Return (X, Y) of the center of cell containing provided text 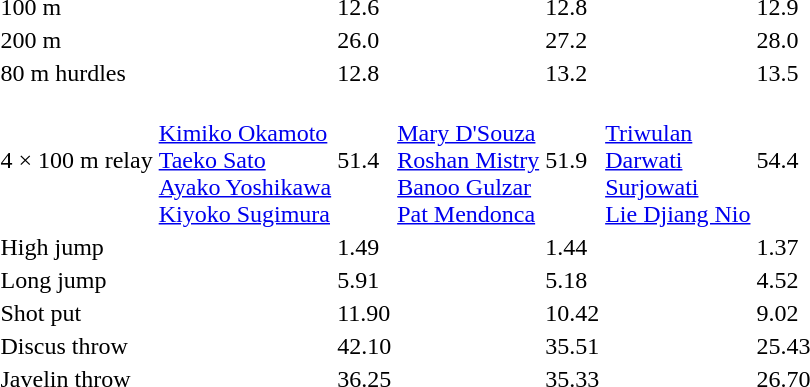
51.4 (364, 160)
26.0 (364, 40)
42.10 (364, 346)
1.44 (572, 247)
5.18 (572, 280)
Kimiko OkamotoTaeko SatoAyako YoshikawaKiyoko Sugimura (244, 160)
12.8 (364, 73)
TriwulanDarwatiSurjowatiLie Djiang Nio (678, 160)
35.51 (572, 346)
13.2 (572, 73)
Mary D'SouzaRoshan MistryBanoo GulzarPat Mendonca (468, 160)
11.90 (364, 313)
10.42 (572, 313)
27.2 (572, 40)
1.49 (364, 247)
51.9 (572, 160)
5.91 (364, 280)
